For the text-containing cell, return its midpoint in (x, y) coordinate format. 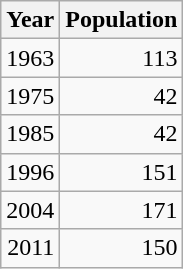
151 (122, 172)
2011 (30, 248)
113 (122, 58)
2004 (30, 210)
1963 (30, 58)
1975 (30, 96)
Population (122, 20)
Year (30, 20)
1985 (30, 134)
1996 (30, 172)
171 (122, 210)
150 (122, 248)
